For the text-containing cell, return its midpoint in (X, Y) coordinate format. 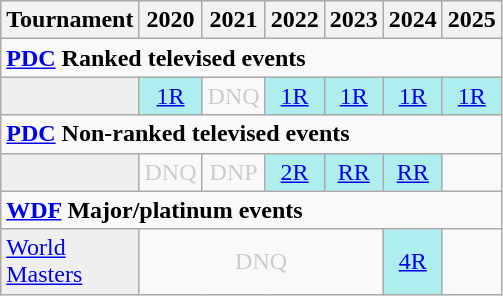
2R (294, 172)
2022 (294, 20)
2021 (234, 20)
Tournament (70, 20)
PDC Ranked televised events (252, 58)
2020 (170, 20)
4R (412, 262)
DNP (234, 172)
2023 (354, 20)
World Masters (70, 262)
PDC Non-ranked televised events (252, 134)
2024 (412, 20)
WDF Major/platinum events (252, 210)
2025 (472, 20)
